Provide the [x, y] coordinate of the cell's center where the given text is located.  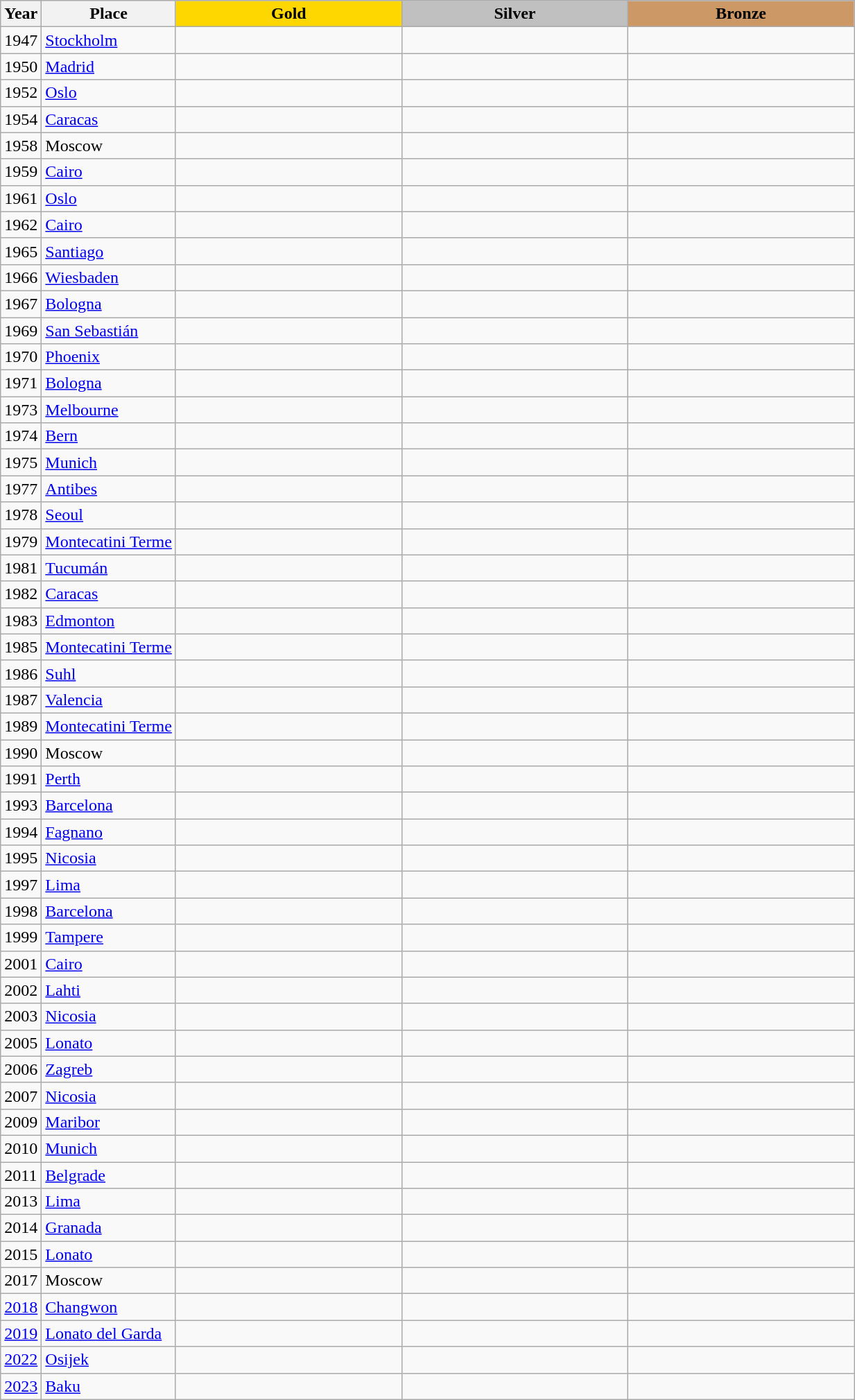
1981 [21, 568]
Gold [288, 14]
1999 [21, 937]
Edmonton [109, 621]
Stockholm [109, 40]
2006 [21, 1069]
1979 [21, 542]
1965 [21, 251]
1970 [21, 357]
1993 [21, 806]
1995 [21, 858]
Changwon [109, 1307]
Place [109, 14]
2005 [21, 1043]
1962 [21, 225]
Osijek [109, 1360]
Santiago [109, 251]
1974 [21, 436]
Antibes [109, 489]
1985 [21, 647]
2017 [21, 1281]
1967 [21, 304]
2023 [21, 1386]
Maribor [109, 1122]
1971 [21, 383]
2010 [21, 1148]
Tampere [109, 937]
1961 [21, 198]
1952 [21, 93]
1950 [21, 67]
1991 [21, 779]
1958 [21, 146]
San Sebastián [109, 331]
2003 [21, 1017]
1994 [21, 832]
Perth [109, 779]
Lonato del Garda [109, 1333]
Seoul [109, 515]
Bern [109, 436]
2022 [21, 1360]
Year [21, 14]
2001 [21, 964]
1989 [21, 726]
Madrid [109, 67]
Suhl [109, 673]
2018 [21, 1307]
2007 [21, 1096]
2019 [21, 1333]
1983 [21, 621]
1986 [21, 673]
Granada [109, 1228]
Lahti [109, 990]
1966 [21, 277]
Melbourne [109, 410]
1997 [21, 885]
Zagreb [109, 1069]
2002 [21, 990]
1977 [21, 489]
Tucumán [109, 568]
2013 [21, 1202]
Fagnano [109, 832]
1990 [21, 752]
1947 [21, 40]
1987 [21, 700]
1959 [21, 172]
1998 [21, 911]
1982 [21, 594]
1975 [21, 463]
1973 [21, 410]
2014 [21, 1228]
1978 [21, 515]
Wiesbaden [109, 277]
2011 [21, 1175]
2009 [21, 1122]
Valencia [109, 700]
2015 [21, 1254]
Belgrade [109, 1175]
Bronze [741, 14]
1969 [21, 331]
1954 [21, 119]
Baku [109, 1386]
Phoenix [109, 357]
Silver [515, 14]
